Determine the (X, Y) coordinate at the center of the cell enclosing the given text.  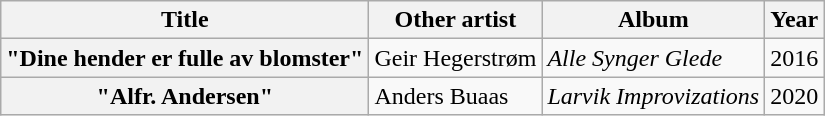
Geir Hegerstrøm (456, 58)
Alle Synger Glede (654, 58)
Title (185, 20)
2020 (794, 96)
Album (654, 20)
Other artist (456, 20)
2016 (794, 58)
Anders Buaas (456, 96)
"Dine hender er fulle av blomster" (185, 58)
Year (794, 20)
Larvik Improvizations (654, 96)
"Alfr. Andersen" (185, 96)
